Search for the cell housing the specified text and yield its [X, Y] center coordinate. 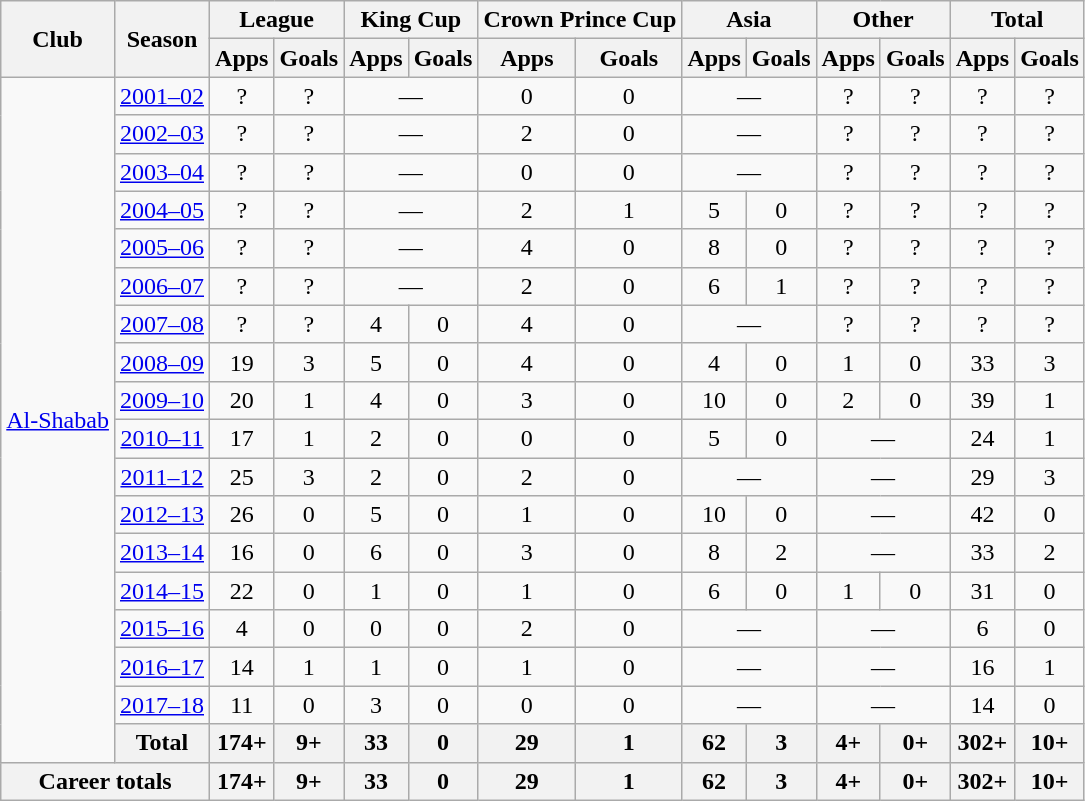
20 [242, 400]
19 [242, 362]
Asia [749, 20]
Career totals [106, 781]
2009–10 [162, 400]
2014–15 [162, 591]
2007–08 [162, 324]
2016–17 [162, 667]
24 [982, 438]
2010–11 [162, 438]
2015–16 [162, 629]
2017–18 [162, 705]
2008–09 [162, 362]
King Cup [411, 20]
2013–14 [162, 553]
17 [242, 438]
2005–06 [162, 248]
25 [242, 477]
31 [982, 591]
2001–02 [162, 96]
Al-Shabab [58, 420]
2002–03 [162, 134]
2004–05 [162, 210]
League [277, 20]
11 [242, 705]
2003–04 [162, 172]
Crown Prince Cup [580, 20]
2006–07 [162, 286]
39 [982, 400]
22 [242, 591]
Club [58, 39]
2011–12 [162, 477]
26 [242, 515]
2012–13 [162, 515]
42 [982, 515]
Other [883, 20]
Season [162, 39]
